From the cell containing the given text, extract its center point as (x, y) coordinate. 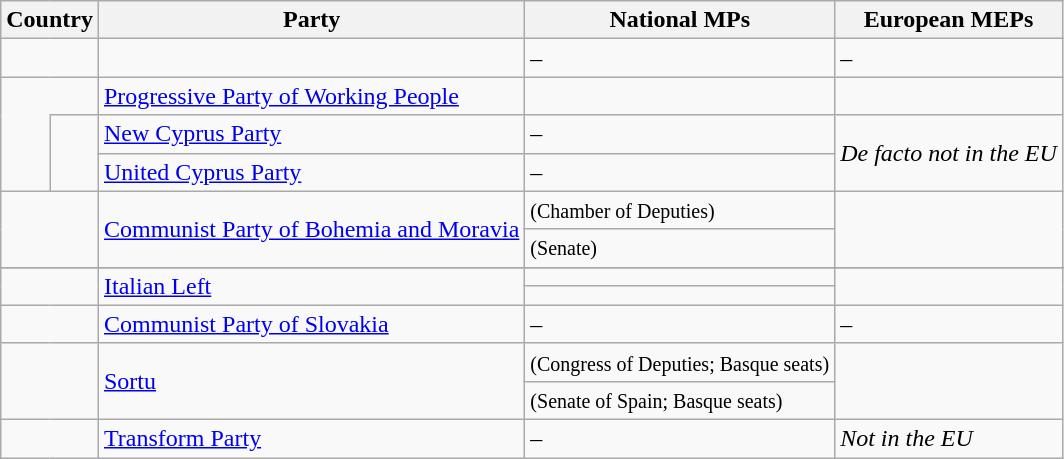
Italian Left (311, 286)
Not in the EU (949, 438)
National MPs (680, 20)
Transform Party (311, 438)
Progressive Party of Working People (311, 96)
(Chamber of Deputies) (680, 210)
(Senate) (680, 248)
De facto not in the EU (949, 153)
Country (50, 20)
United Cyprus Party (311, 172)
European MEPs (949, 20)
Sortu (311, 381)
Communist Party of Bohemia and Moravia (311, 229)
Communist Party of Slovakia (311, 324)
New Cyprus Party (311, 134)
(Congress of Deputies; Basque seats) (680, 362)
(Senate of Spain; Basque seats) (680, 400)
Party (311, 20)
